Capture the cell that displays the provided text and extract its [X, Y] central coordinate. 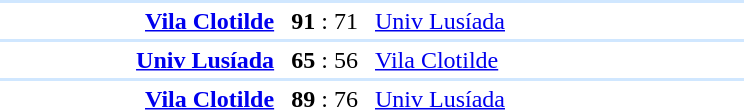
91 : 71 [325, 21]
65 : 56 [325, 60]
